Search for the cell housing the specified text and yield its [x, y] center coordinate. 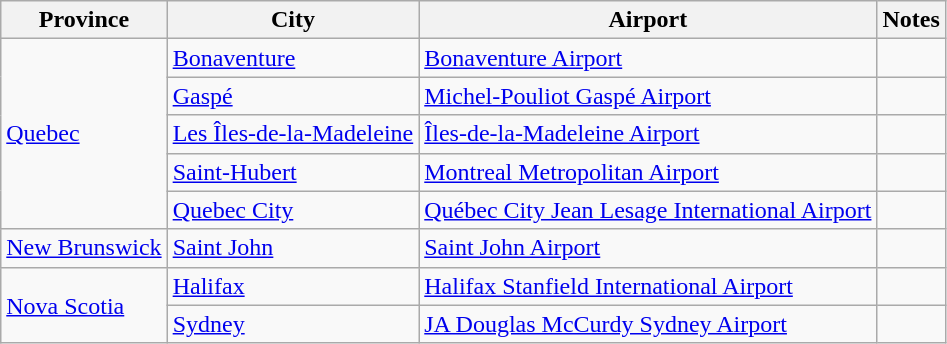
Îles-de-la-Madeleine Airport [648, 134]
Gaspé [293, 96]
Halifax [293, 286]
Montreal Metropolitan Airport [648, 172]
Québec City Jean Lesage International Airport [648, 210]
Quebec City [293, 210]
Notes [911, 20]
Michel-Pouliot Gaspé Airport [648, 96]
Les Îles-de-la-Madeleine [293, 134]
Halifax Stanfield International Airport [648, 286]
Saint John [293, 248]
Nova Scotia [84, 305]
Sydney [293, 324]
New Brunswick [84, 248]
Province [84, 20]
Saint-Hubert [293, 172]
Quebec [84, 134]
Airport [648, 20]
City [293, 20]
JA Douglas McCurdy Sydney Airport [648, 324]
Bonaventure [293, 58]
Saint John Airport [648, 248]
Bonaventure Airport [648, 58]
